Find where the given text appears and provide that cell's center as [X, Y] coordinate. 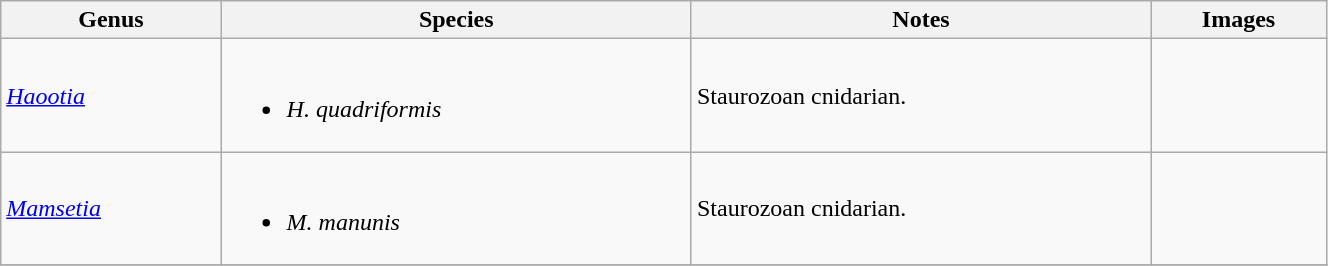
M. manunis [456, 208]
H. quadriformis [456, 96]
Images [1239, 20]
Notes [920, 20]
Mamsetia [111, 208]
Haootia [111, 96]
Genus [111, 20]
Species [456, 20]
